Capture the cell that displays the provided text and extract its [X, Y] central coordinate. 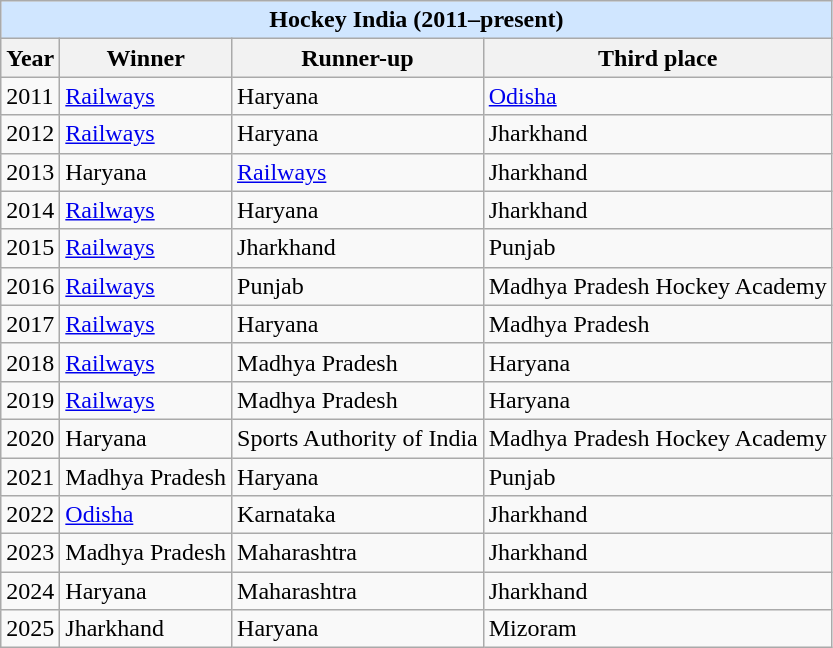
Third place [658, 58]
2013 [30, 172]
Year [30, 58]
2014 [30, 210]
2021 [30, 477]
2019 [30, 400]
2022 [30, 515]
Hockey India (2011–present) [416, 20]
2020 [30, 438]
2016 [30, 286]
2017 [30, 324]
2015 [30, 248]
Winner [146, 58]
2025 [30, 629]
Mizoram [658, 629]
2011 [30, 96]
2024 [30, 591]
Runner-up [358, 58]
2023 [30, 553]
2012 [30, 134]
Sports Authority of India [358, 438]
Karnataka [358, 515]
2018 [30, 362]
